Scan for the cell matching the given text and deliver its (X, Y) coordinate at center. 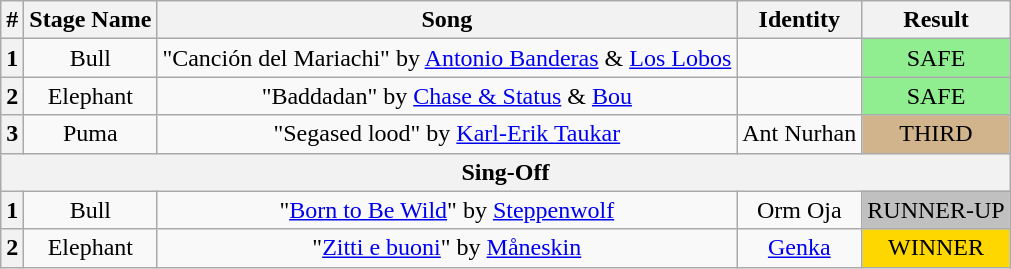
"Segased lood" by Karl-Erik Taukar (447, 134)
3 (12, 134)
# (12, 20)
Sing-Off (506, 172)
Genka (800, 248)
"Born to Be Wild" by Steppenwolf (447, 210)
Identity (800, 20)
"Zitti e buoni" by Måneskin (447, 248)
Result (936, 20)
"Baddadan" by Chase & Status & Bou (447, 96)
Ant Nurhan (800, 134)
"Canción del Mariachi" by Antonio Banderas & Los Lobos (447, 58)
Orm Oja (800, 210)
THIRD (936, 134)
Stage Name (90, 20)
WINNER (936, 248)
RUNNER-UP (936, 210)
Song (447, 20)
Puma (90, 134)
